From the cell containing the given text, extract its center point as [x, y] coordinate. 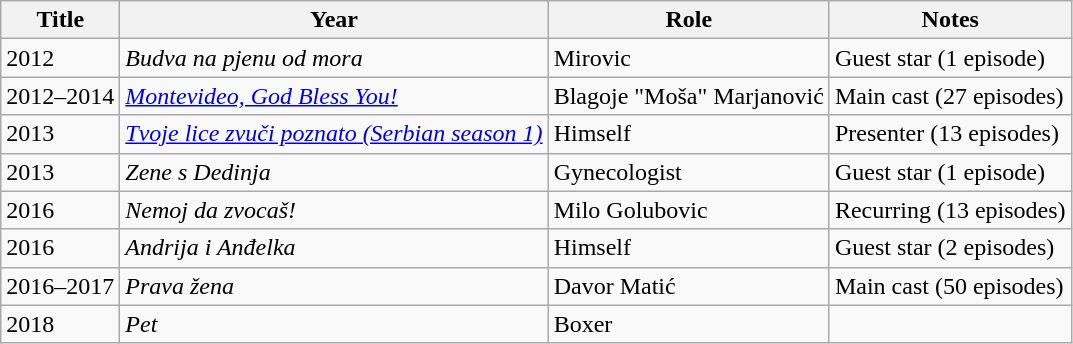
Prava žena [334, 286]
Main cast (50 episodes) [950, 286]
2018 [60, 324]
Notes [950, 20]
Main cast (27 episodes) [950, 96]
Budva na pjenu od mora [334, 58]
Presenter (13 episodes) [950, 134]
Recurring (13 episodes) [950, 210]
Year [334, 20]
Title [60, 20]
Boxer [688, 324]
Zene s Dedinja [334, 172]
Milo Golubovic [688, 210]
2012 [60, 58]
Nemoj da zvocaš! [334, 210]
Gynecologist [688, 172]
Guest star (2 episodes) [950, 248]
Davor Matić [688, 286]
Role [688, 20]
Montevideo, God Bless You! [334, 96]
2012–2014 [60, 96]
2016–2017 [60, 286]
Blagoje "Moša" Marjanović [688, 96]
Andrija i Anđelka [334, 248]
Tvoje lice zvuči poznato (Serbian season 1) [334, 134]
Mirovic [688, 58]
Pet [334, 324]
